Provide the [X, Y] coordinate of the cell's center where the given text is located.  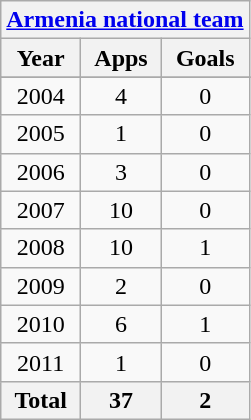
2011 [41, 362]
2004 [41, 96]
Armenia national team [125, 20]
2008 [41, 248]
2009 [41, 286]
Apps [122, 58]
3 [122, 172]
2006 [41, 172]
Goals [205, 58]
2010 [41, 324]
Total [41, 400]
4 [122, 96]
37 [122, 400]
6 [122, 324]
2007 [41, 210]
2005 [41, 134]
Year [41, 58]
